From the cell containing the given text, extract its center point as [X, Y] coordinate. 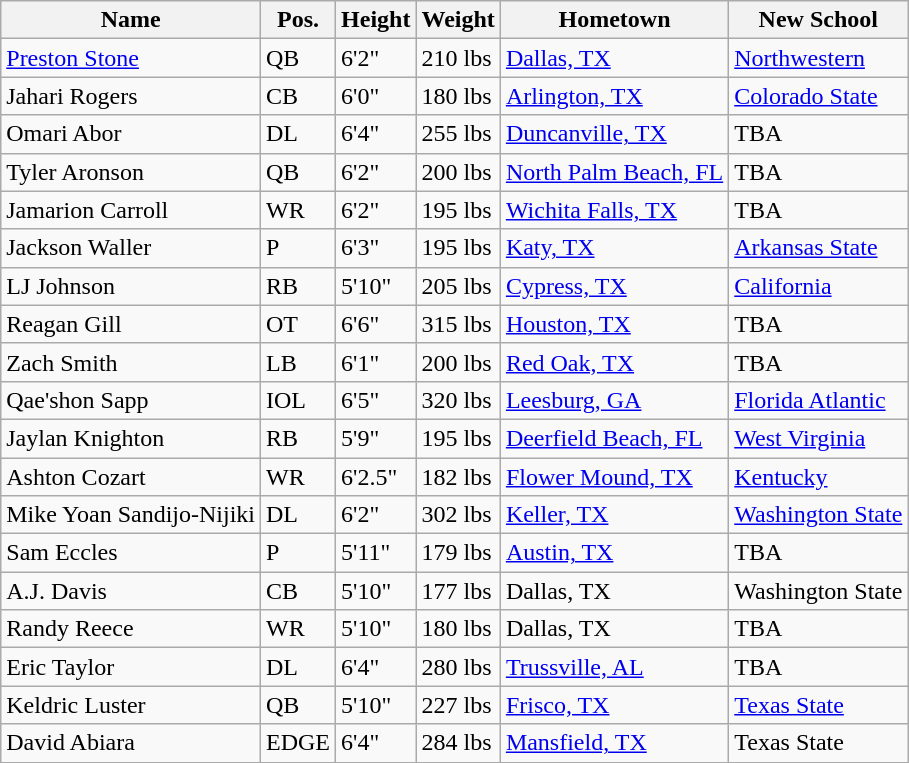
New School [818, 20]
182 lbs [458, 477]
280 lbs [458, 667]
Austin, TX [614, 553]
Frisco, TX [614, 705]
Jaylan Knighton [131, 438]
Wichita Falls, TX [614, 210]
Mike Yoan Sandijo-Nijiki [131, 515]
315 lbs [458, 324]
179 lbs [458, 553]
Red Oak, TX [614, 362]
LJ Johnson [131, 286]
Katy, TX [614, 248]
5'9" [376, 438]
5'11" [376, 553]
Eric Taylor [131, 667]
North Palm Beach, FL [614, 172]
6'2.5" [376, 477]
Keller, TX [614, 515]
David Abiara [131, 743]
Leesburg, GA [614, 400]
Trussville, AL [614, 667]
LB [298, 362]
302 lbs [458, 515]
Randy Reece [131, 629]
Name [131, 20]
Keldric Luster [131, 705]
227 lbs [458, 705]
Mansfield, TX [614, 743]
Jackson Waller [131, 248]
Arlington, TX [614, 96]
Jamarion Carroll [131, 210]
Duncanville, TX [614, 134]
Pos. [298, 20]
6'0" [376, 96]
6'5" [376, 400]
Height [376, 20]
Kentucky [818, 477]
Deerfield Beach, FL [614, 438]
284 lbs [458, 743]
Houston, TX [614, 324]
OT [298, 324]
Reagan Gill [131, 324]
Weight [458, 20]
Arkansas State [818, 248]
Zach Smith [131, 362]
210 lbs [458, 58]
Hometown [614, 20]
Tyler Aronson [131, 172]
Northwestern [818, 58]
IOL [298, 400]
177 lbs [458, 591]
Sam Eccles [131, 553]
6'1" [376, 362]
Flower Mound, TX [614, 477]
Qae'shon Sapp [131, 400]
Colorado State [818, 96]
6'3" [376, 248]
205 lbs [458, 286]
EDGE [298, 743]
255 lbs [458, 134]
Preston Stone [131, 58]
Omari Abor [131, 134]
Florida Atlantic [818, 400]
West Virginia [818, 438]
California [818, 286]
Cypress, TX [614, 286]
Ashton Cozart [131, 477]
6'6" [376, 324]
A.J. Davis [131, 591]
Jahari Rogers [131, 96]
320 lbs [458, 400]
